Locate the cell with the specified text and output its [X, Y] center coordinate. 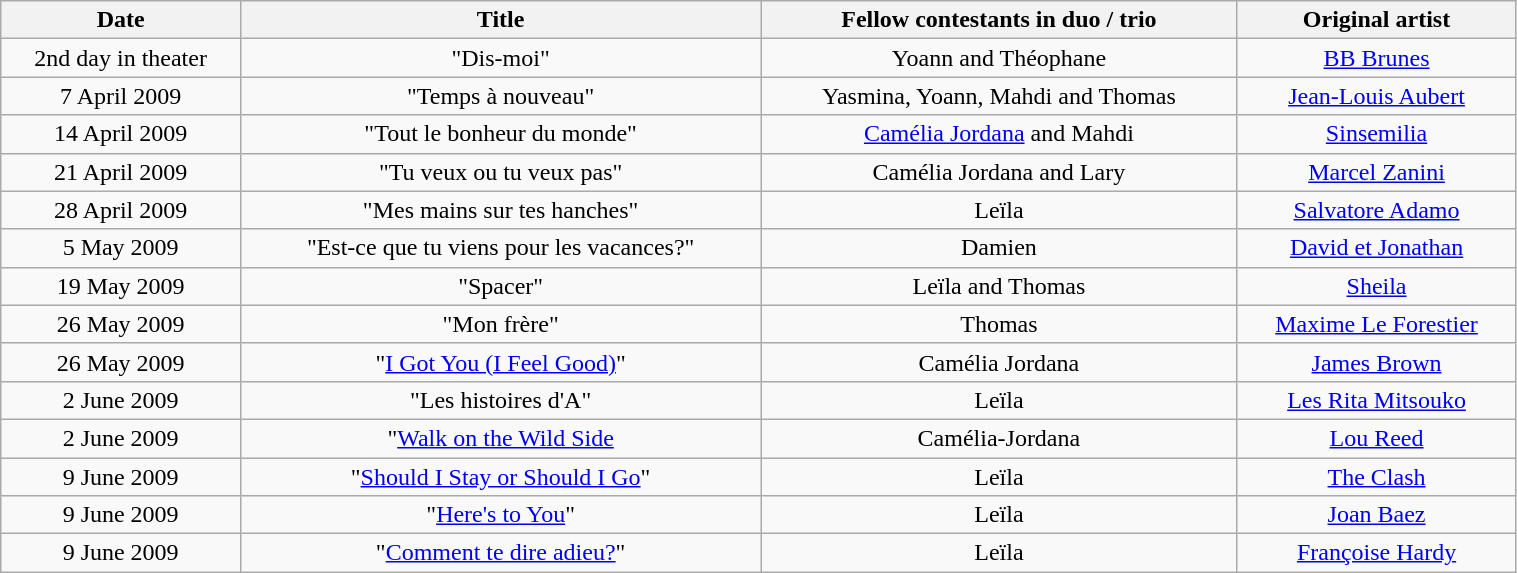
James Brown [1376, 362]
"Tu veux ou tu veux pas" [501, 172]
BB Brunes [1376, 58]
Yasmina, Yoann, Mahdi and Thomas [999, 96]
Title [501, 20]
"Dis-moi" [501, 58]
The Clash [1376, 477]
19 May 2009 [121, 286]
Camélia-Jordana [999, 438]
Camélia Jordana and Mahdi [999, 134]
5 May 2009 [121, 248]
David et Jonathan [1376, 248]
"Les histoires d'A" [501, 400]
21 April 2009 [121, 172]
2nd day in theater [121, 58]
Damien [999, 248]
Salvatore Adamo [1376, 210]
Maxime Le Forestier [1376, 324]
Fellow contestants in duo / trio [999, 20]
Lou Reed [1376, 438]
Thomas [999, 324]
Jean-Louis Aubert [1376, 96]
"Here's to You" [501, 515]
Les Rita Mitsouko [1376, 400]
Sheila [1376, 286]
"Spacer" [501, 286]
"Mes mains sur tes hanches" [501, 210]
"Temps à nouveau" [501, 96]
Date [121, 20]
14 April 2009 [121, 134]
Original artist [1376, 20]
"Est-ce que tu viens pour les vacances?" [501, 248]
Marcel Zanini [1376, 172]
"Mon frère" [501, 324]
Joan Baez [1376, 515]
Leïla and Thomas [999, 286]
Yoann and Théophane [999, 58]
Camélia Jordana [999, 362]
Françoise Hardy [1376, 553]
"I Got You (I Feel Good)" [501, 362]
28 April 2009 [121, 210]
Camélia Jordana and Lary [999, 172]
7 April 2009 [121, 96]
Sinsemilia [1376, 134]
"Should I Stay or Should I Go" [501, 477]
"Walk on the Wild Side [501, 438]
"Tout le bonheur du monde" [501, 134]
"Comment te dire adieu?" [501, 553]
